Identify which cell holds the provided text, then report its [x, y] central coordinate. 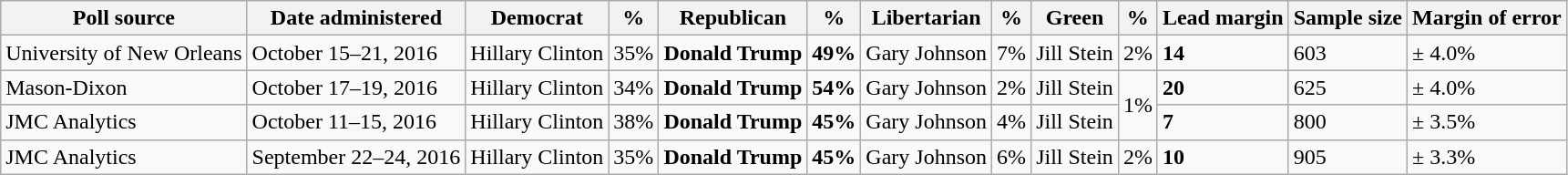
October 15–21, 2016 [356, 53]
Margin of error [1487, 18]
54% [835, 87]
7 [1223, 122]
800 [1348, 122]
Mason-Dixon [124, 87]
34% [634, 87]
625 [1348, 87]
6% [1011, 157]
Libertarian [927, 18]
Date administered [356, 18]
Poll source [124, 18]
Green [1075, 18]
14 [1223, 53]
7% [1011, 53]
October 17–19, 2016 [356, 87]
Republican [733, 18]
10 [1223, 157]
University of New Orleans [124, 53]
September 22–24, 2016 [356, 157]
± 3.5% [1487, 122]
Sample size [1348, 18]
49% [835, 53]
20 [1223, 87]
38% [634, 122]
± 3.3% [1487, 157]
603 [1348, 53]
Democrat [538, 18]
October 11–15, 2016 [356, 122]
Lead margin [1223, 18]
4% [1011, 122]
905 [1348, 157]
1% [1137, 105]
